Capture the cell that displays the provided text and extract its (x, y) central coordinate. 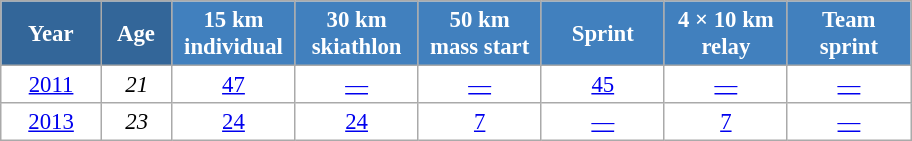
21 (136, 85)
45 (602, 85)
30 km skiathlon (356, 34)
Age (136, 34)
50 km mass start (480, 34)
2013 (52, 122)
Year (52, 34)
23 (136, 122)
2011 (52, 85)
4 × 10 km relay (726, 34)
47 (234, 85)
Team sprint (848, 34)
15 km individual (234, 34)
Sprint (602, 34)
